Determine the [x, y] coordinate at the center of the cell enclosing the given text.  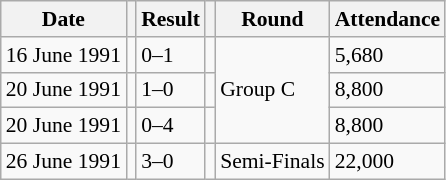
0–1 [170, 55]
Attendance [388, 19]
0–4 [170, 126]
Group C [272, 90]
Round [272, 19]
Date [64, 19]
1–0 [170, 90]
Semi-Finals [272, 162]
22,000 [388, 162]
Result [170, 19]
3–0 [170, 162]
5,680 [388, 55]
26 June 1991 [64, 162]
16 June 1991 [64, 55]
